Pinpoint the cell where the given text exists, returning its (X, Y) midpoint coordinate. 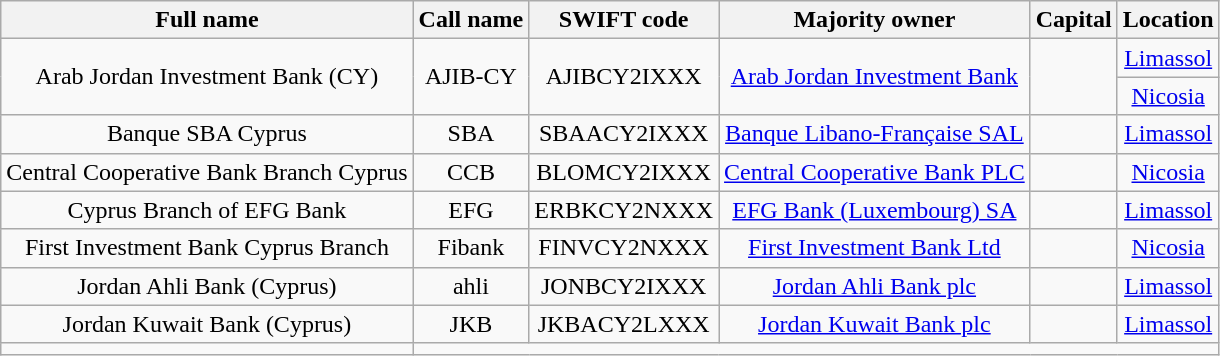
Capital (1074, 20)
Call name (471, 20)
SBAACY2IXXX (624, 134)
ERBKCY2NXXX (624, 210)
Fibank (471, 248)
FINVCY2NXXX (624, 248)
JKB (471, 324)
Majority owner (875, 20)
First Investment Bank Cyprus Branch (207, 248)
CCB (471, 172)
Arab Jordan Investment Bank (875, 77)
Central Cooperative Bank PLC (875, 172)
EFG (471, 210)
JONBCY2IXXX (624, 286)
AJIBCY2IXXX (624, 77)
SWIFT code (624, 20)
Central Cooperative Bank Branch Cyprus (207, 172)
Jordan Kuwait Bank (Cyprus) (207, 324)
Jordan Ahli Bank plc (875, 286)
Location (1168, 20)
AJIB-CY (471, 77)
Banque Libano-Française SAL (875, 134)
Arab Jordan Investment Bank (CY) (207, 77)
Full name (207, 20)
EFG Bank (Luxembourg) SA (875, 210)
Jordan Ahli Bank (Cyprus) (207, 286)
First Investment Bank Ltd (875, 248)
Cyprus Branch of EFG Bank (207, 210)
ahli (471, 286)
JKBACY2LXXX (624, 324)
Banque SBA Cyprus (207, 134)
BLOMCY2IXXX (624, 172)
SBA (471, 134)
Jordan Kuwait Bank plc (875, 324)
